Identify which cell holds the provided text, then report its [X, Y] central coordinate. 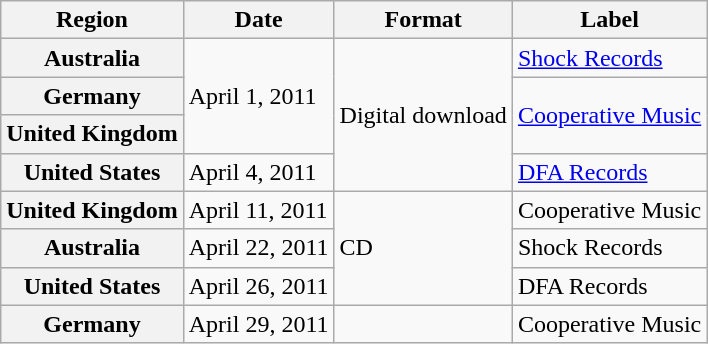
April 22, 2011 [258, 248]
April 29, 2011 [258, 324]
Format [423, 20]
Digital download [423, 115]
Region [92, 20]
April 4, 2011 [258, 172]
Date [258, 20]
April 1, 2011 [258, 96]
April 11, 2011 [258, 210]
CD [423, 248]
April 26, 2011 [258, 286]
Label [609, 20]
